Capture the cell that displays the provided text and extract its [x, y] central coordinate. 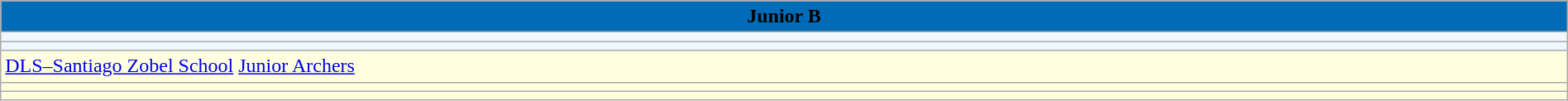
Junior B [784, 17]
DLS–Santiago Zobel School Junior Archers [784, 66]
